Capture the cell that displays the provided text and extract its (x, y) central coordinate. 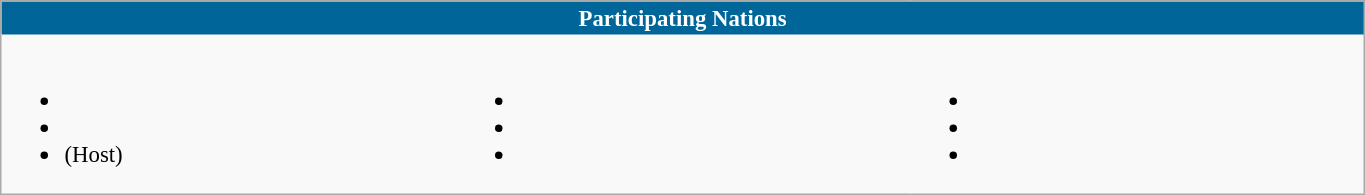
(Host) (228, 114)
Participating Nations (683, 18)
